Pinpoint the cell where the given text exists, returning its (x, y) midpoint coordinate. 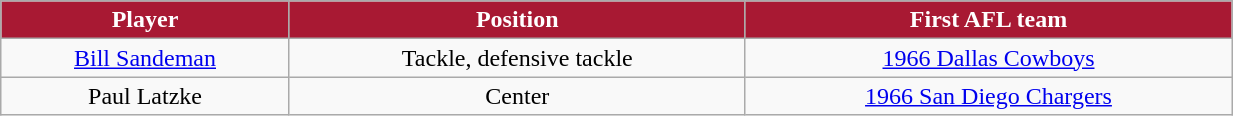
Position (517, 20)
Bill Sandeman (146, 58)
First AFL team (988, 20)
Center (517, 96)
Tackle, defensive tackle (517, 58)
Paul Latzke (146, 96)
Player (146, 20)
1966 Dallas Cowboys (988, 58)
1966 San Diego Chargers (988, 96)
